Locate the cell with the specified text and output its (x, y) center coordinate. 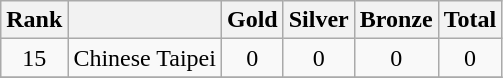
Total (470, 20)
Rank (34, 20)
Chinese Taipei (145, 58)
15 (34, 58)
Silver (318, 20)
Bronze (396, 20)
Gold (252, 20)
